Search for the cell housing the specified text and yield its [X, Y] center coordinate. 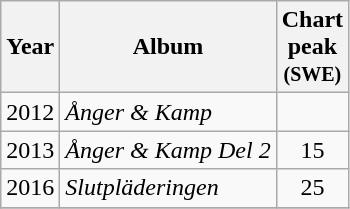
2016 [30, 188]
Ånger & Kamp [168, 112]
15 [312, 150]
Slutpläderingen [168, 188]
Year [30, 47]
Chart peak(SWE) [312, 47]
Ånger & Kamp Del 2 [168, 150]
2013 [30, 150]
25 [312, 188]
Album [168, 47]
2012 [30, 112]
